Capture the cell that displays the provided text and extract its (X, Y) central coordinate. 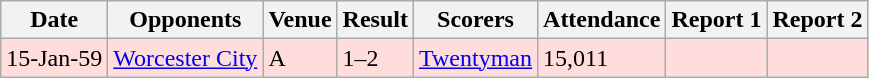
Attendance (602, 20)
15-Jan-59 (54, 58)
1–2 (375, 58)
Worcester City (186, 58)
15,011 (602, 58)
Twentyman (475, 58)
A (300, 58)
Report 1 (716, 20)
Opponents (186, 20)
Date (54, 20)
Result (375, 20)
Scorers (475, 20)
Report 2 (818, 20)
Venue (300, 20)
